Pinpoint the cell where the given text exists, returning its [X, Y] midpoint coordinate. 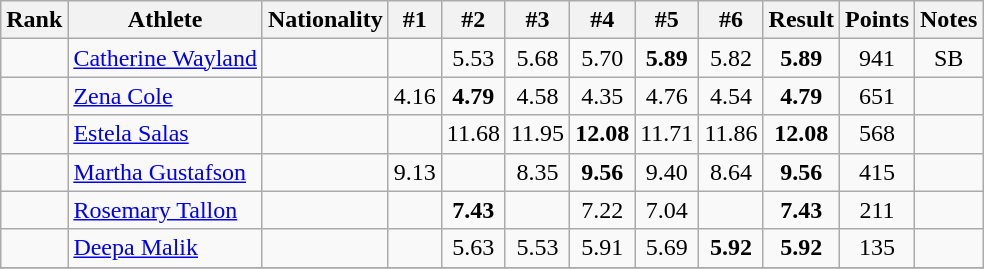
#1 [414, 20]
9.40 [667, 172]
4.35 [602, 96]
5.82 [731, 58]
211 [876, 210]
#2 [473, 20]
11.71 [667, 134]
8.35 [537, 172]
11.86 [731, 134]
5.91 [602, 248]
5.70 [602, 58]
9.13 [414, 172]
5.68 [537, 58]
7.22 [602, 210]
Result [801, 20]
8.64 [731, 172]
Nationality [325, 20]
#3 [537, 20]
Estela Salas [166, 134]
Rosemary Tallon [166, 210]
5.63 [473, 248]
Athlete [166, 20]
11.95 [537, 134]
SB [949, 58]
4.54 [731, 96]
11.68 [473, 134]
568 [876, 134]
Zena Cole [166, 96]
4.16 [414, 96]
Deepa Malik [166, 248]
Points [876, 20]
651 [876, 96]
Catherine Wayland [166, 58]
135 [876, 248]
415 [876, 172]
4.58 [537, 96]
5.69 [667, 248]
#5 [667, 20]
7.04 [667, 210]
4.76 [667, 96]
#4 [602, 20]
941 [876, 58]
Rank [34, 20]
#6 [731, 20]
Martha Gustafson [166, 172]
Notes [949, 20]
